Determine the [x, y] coordinate at the center of the cell enclosing the given text.  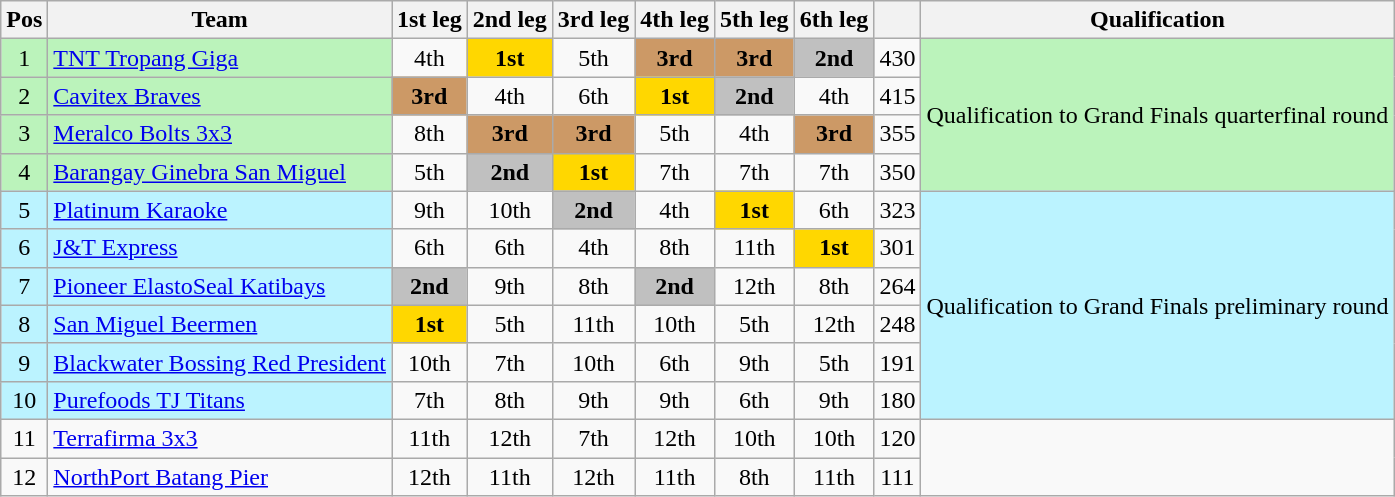
10 [24, 400]
1st leg [430, 20]
5th leg [754, 20]
Blackwater Bossing Red President [220, 362]
323 [898, 210]
Pos [24, 20]
430 [898, 58]
3 [24, 134]
4th leg [675, 20]
Team [220, 20]
301 [898, 248]
350 [898, 172]
San Miguel Beermen [220, 324]
248 [898, 324]
11 [24, 438]
TNT Tropang Giga [220, 58]
120 [898, 438]
6th leg [834, 20]
180 [898, 400]
6 [24, 248]
Qualification to Grand Finals preliminary round [1158, 305]
111 [898, 477]
Qualification to Grand Finals quarterfinal round [1158, 115]
9 [24, 362]
Barangay Ginebra San Miguel [220, 172]
Cavitex Braves [220, 96]
264 [898, 286]
12 [24, 477]
2nd leg [510, 20]
Purefoods TJ Titans [220, 400]
Pioneer ElastoSeal Katibays [220, 286]
415 [898, 96]
Meralco Bolts 3x3 [220, 134]
1 [24, 58]
4 [24, 172]
NorthPort Batang Pier [220, 477]
191 [898, 362]
Terrafirma 3x3 [220, 438]
8 [24, 324]
Platinum Karaoke [220, 210]
3rd leg [593, 20]
5 [24, 210]
Qualification [1158, 20]
7 [24, 286]
355 [898, 134]
2 [24, 96]
J&T Express [220, 248]
